Identify which cell holds the provided text, then report its (X, Y) central coordinate. 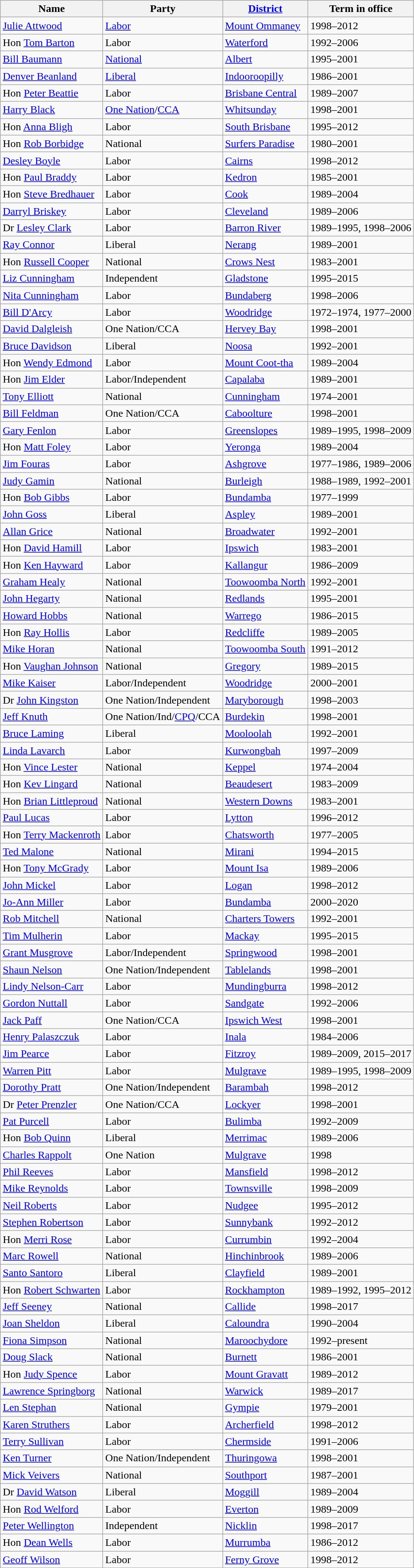
Western Downs (266, 801)
Warwick (266, 1391)
Bruce Davidson (52, 346)
Hon Ray Hollis (52, 632)
1986–2015 (360, 616)
Redlands (266, 599)
Harry Black (52, 110)
Townsville (266, 1189)
1977–1999 (360, 498)
2000–2001 (360, 683)
Lindy Nelson-Carr (52, 986)
Desley Boyle (52, 160)
Hervey Bay (266, 329)
Caloundra (266, 1324)
Warrego (266, 616)
Greenslopes (266, 430)
David Dalgleish (52, 329)
Gregory (266, 666)
Surfers Paradise (266, 143)
Jo-Ann Miller (52, 902)
Mansfield (266, 1172)
Hon Bob Gibbs (52, 498)
Aspley (266, 515)
Mount Gravatt (266, 1374)
Linda Lavarch (52, 751)
John Goss (52, 515)
Dr John Kingston (52, 700)
Nerang (266, 245)
Bill D'Arcy (52, 312)
Barron River (266, 228)
Hon Kev Lingard (52, 784)
Burnett (266, 1357)
Dorothy Pratt (52, 1088)
Inala (266, 1037)
1998–2009 (360, 1189)
1977–2005 (360, 835)
Crows Nest (266, 262)
Ipswich West (266, 1020)
1989–2015 (360, 666)
Kedron (266, 177)
Hon Wendy Edmond (52, 363)
Hon Robert Schwarten (52, 1290)
1983–2009 (360, 784)
Tony Elliott (52, 396)
Burdekin (266, 716)
District (266, 9)
Yeronga (266, 447)
Gladstone (266, 279)
Dr David Watson (52, 1492)
Party (163, 9)
Hon Merri Rose (52, 1239)
Marc Rowell (52, 1256)
1989–2012 (360, 1374)
Mike Reynolds (52, 1189)
1972–1974, 1977–2000 (360, 312)
Sunnybank (266, 1222)
Nudgee (266, 1205)
Hon David Hamill (52, 548)
Mike Kaiser (52, 683)
Maryborough (266, 700)
Hon Matt Foley (52, 447)
1991–2006 (360, 1441)
Mick Veivers (52, 1475)
1987–2001 (360, 1475)
Hon Bob Quinn (52, 1138)
1974–2004 (360, 767)
1989–2009, 2015–2017 (360, 1054)
Howard Hobbs (52, 616)
Judy Gamin (52, 480)
Darryl Briskey (52, 211)
Hon Vaughan Johnson (52, 666)
Cleveland (266, 211)
Ipswich (266, 548)
Hon Steve Bredhauer (52, 194)
Mirani (266, 852)
Charles Rappolt (52, 1155)
1994–2015 (360, 852)
1998 (360, 1155)
Bill Baumann (52, 59)
1986–2012 (360, 1542)
One Nation (163, 1155)
Jack Paff (52, 1020)
Cook (266, 194)
Waterford (266, 43)
Broadwater (266, 531)
1974–2001 (360, 396)
Geoff Wilson (52, 1559)
Neil Roberts (52, 1205)
Gympie (266, 1408)
Dr Peter Prenzler (52, 1104)
Southport (266, 1475)
1998–2006 (360, 295)
Thuringowa (266, 1458)
Murrumba (266, 1542)
Bundaberg (266, 295)
1989–2005 (360, 632)
Hon Ken Hayward (52, 565)
Denver Beanland (52, 76)
Grant Musgrove (52, 952)
Liz Cunningham (52, 279)
1984–2006 (360, 1037)
1991–2012 (360, 649)
Keppel (266, 767)
Hon Terry Mackenroth (52, 835)
Ted Malone (52, 852)
Everton (266, 1509)
Henry Palaszczuk (52, 1037)
Capalaba (266, 379)
Mackay (266, 936)
John Mickel (52, 885)
1992–2004 (360, 1239)
Charters Towers (266, 919)
Lockyer (266, 1104)
Redcliffe (266, 632)
1989–2007 (360, 93)
Peter Wellington (52, 1525)
Mooloolah (266, 733)
Noosa (266, 346)
Gordon Nuttall (52, 1003)
Brisbane Central (266, 93)
1989–2017 (360, 1391)
Warren Pitt (52, 1071)
1989–2009 (360, 1509)
1985–2001 (360, 177)
1977–1986, 1989–2006 (360, 464)
Doug Slack (52, 1357)
Hon Russell Cooper (52, 262)
Hon Brian Littleproud (52, 801)
Moggill (266, 1492)
Merrimac (266, 1138)
Toowoomba North (266, 582)
Shaun Nelson (52, 969)
1988–1989, 1992–2001 (360, 480)
Phil Reeves (52, 1172)
1986–2009 (360, 565)
Lytton (266, 818)
2000–2020 (360, 902)
Julie Attwood (52, 26)
Hon Tom Barton (52, 43)
Bulimba (266, 1121)
1992–2009 (360, 1121)
Ray Connor (52, 245)
Burleigh (266, 480)
Len Stephan (52, 1408)
Cairns (266, 160)
Hon Anna Bligh (52, 127)
Kallangur (266, 565)
Kurwongbah (266, 751)
Fiona Simpson (52, 1340)
Whitsunday (266, 110)
Tablelands (266, 969)
John Hegarty (52, 599)
1979–2001 (360, 1408)
Beaudesert (266, 784)
Mike Horan (52, 649)
1992–2012 (360, 1222)
Hon Tony McGrady (52, 868)
Barambah (266, 1088)
Name (52, 9)
Graham Healy (52, 582)
Mount Ommaney (266, 26)
Ashgrove (266, 464)
One Nation/Ind/CPQ/CCA (163, 716)
Mundingburra (266, 986)
Hon Dean Wells (52, 1542)
Tim Mulherin (52, 936)
1989–1992, 1995–2012 (360, 1290)
Hon Judy Spence (52, 1374)
Rockhampton (266, 1290)
Pat Purcell (52, 1121)
Karen Struthers (52, 1425)
Fitzroy (266, 1054)
Albert (266, 59)
1992–present (360, 1340)
1998–2003 (360, 700)
Callide (266, 1307)
Ferny Grove (266, 1559)
Hon Peter Beattie (52, 93)
Term in office (360, 9)
1996–2012 (360, 818)
Hon Jim Elder (52, 379)
South Brisbane (266, 127)
Bruce Laming (52, 733)
1989–1995, 1998–2006 (360, 228)
Toowoomba South (266, 649)
Indooroopilly (266, 76)
Mount Coot-tha (266, 363)
Santo Santoro (52, 1273)
Mount Isa (266, 868)
Hon Vince Lester (52, 767)
Joan Sheldon (52, 1324)
Jim Pearce (52, 1054)
Hon Rod Welford (52, 1509)
Caboolture (266, 413)
Chatsworth (266, 835)
Lawrence Springborg (52, 1391)
Jeff Knuth (52, 716)
Gary Fenlon (52, 430)
Archerfield (266, 1425)
Hon Paul Braddy (52, 177)
Nicklin (266, 1525)
Cunningham (266, 396)
Maroochydore (266, 1340)
Ken Turner (52, 1458)
Jim Fouras (52, 464)
Hon Rob Borbidge (52, 143)
Stephen Robertson (52, 1222)
Sandgate (266, 1003)
Bill Feldman (52, 413)
Springwood (266, 952)
Paul Lucas (52, 818)
Currumbin (266, 1239)
1997–2009 (360, 751)
Hinchinbrook (266, 1256)
Logan (266, 885)
Terry Sullivan (52, 1441)
1980–2001 (360, 143)
Jeff Seeney (52, 1307)
Allan Grice (52, 531)
Nita Cunningham (52, 295)
Rob Mitchell (52, 919)
Chermside (266, 1441)
Clayfield (266, 1273)
Dr Lesley Clark (52, 228)
1990–2004 (360, 1324)
